Capture the cell that displays the provided text and extract its (X, Y) central coordinate. 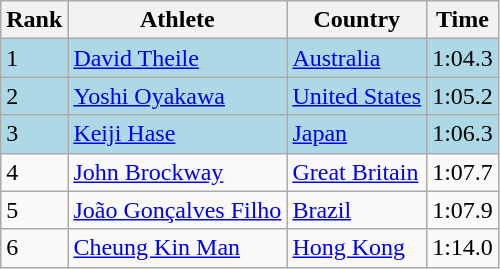
1:07.9 (463, 210)
3 (34, 134)
1:14.0 (463, 248)
United States (357, 96)
Great Britain (357, 172)
Cheung Kin Man (178, 248)
1 (34, 58)
Athlete (178, 20)
Australia (357, 58)
4 (34, 172)
1:06.3 (463, 134)
5 (34, 210)
1:07.7 (463, 172)
Country (357, 20)
Hong Kong (357, 248)
Rank (34, 20)
Brazil (357, 210)
Keiji Hase (178, 134)
David Theile (178, 58)
1:04.3 (463, 58)
João Gonçalves Filho (178, 210)
John Brockway (178, 172)
1:05.2 (463, 96)
Japan (357, 134)
2 (34, 96)
Time (463, 20)
Yoshi Oyakawa (178, 96)
6 (34, 248)
